From the cell containing the given text, extract its center point as [X, Y] coordinate. 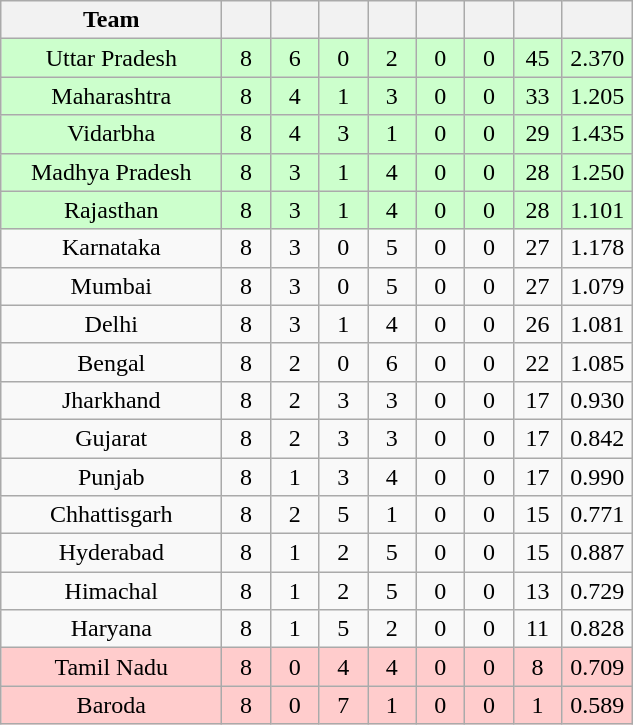
1.081 [598, 324]
29 [538, 134]
0.842 [598, 438]
Tamil Nadu [112, 667]
Chhattisgarh [112, 515]
Bengal [112, 362]
Delhi [112, 324]
26 [538, 324]
Hyderabad [112, 553]
1.205 [598, 96]
Rajasthan [112, 210]
0.828 [598, 629]
Mumbai [112, 286]
0.589 [598, 705]
Jharkhand [112, 400]
1.079 [598, 286]
1.101 [598, 210]
0.771 [598, 515]
Madhya Pradesh [112, 172]
0.930 [598, 400]
0.709 [598, 667]
33 [538, 96]
Vidarbha [112, 134]
13 [538, 591]
7 [344, 705]
Gujarat [112, 438]
Baroda [112, 705]
0.729 [598, 591]
11 [538, 629]
Karnataka [112, 248]
1.250 [598, 172]
Maharashtra [112, 96]
1.178 [598, 248]
Himachal [112, 591]
Team [112, 20]
0.990 [598, 477]
45 [538, 58]
0.887 [598, 553]
1.085 [598, 362]
2.370 [598, 58]
Haryana [112, 629]
Uttar Pradesh [112, 58]
1.435 [598, 134]
22 [538, 362]
Punjab [112, 477]
